Pinpoint the cell where the given text exists, returning its (x, y) midpoint coordinate. 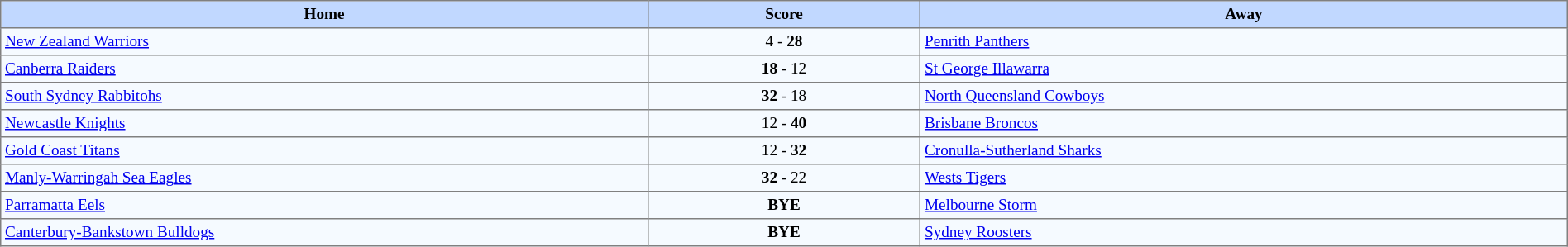
Canberra Raiders (324, 69)
Manly-Warringah Sea Eagles (324, 178)
18 - 12 (784, 69)
Canterbury-Bankstown Bulldogs (324, 233)
North Queensland Cowboys (1244, 96)
Penrith Panthers (1244, 41)
Score (784, 15)
Home (324, 15)
12 - 32 (784, 150)
Sydney Roosters (1244, 233)
Gold Coast Titans (324, 150)
Cronulla-Sutherland Sharks (1244, 150)
Wests Tigers (1244, 178)
32 - 18 (784, 96)
Parramatta Eels (324, 205)
4 - 28 (784, 41)
Away (1244, 15)
St George Illawarra (1244, 69)
32 - 22 (784, 178)
Melbourne Storm (1244, 205)
South Sydney Rabbitohs (324, 96)
New Zealand Warriors (324, 41)
Newcastle Knights (324, 124)
Brisbane Broncos (1244, 124)
12 - 40 (784, 124)
